Output the [x, y] coordinate of the center of the cell containing the given text.  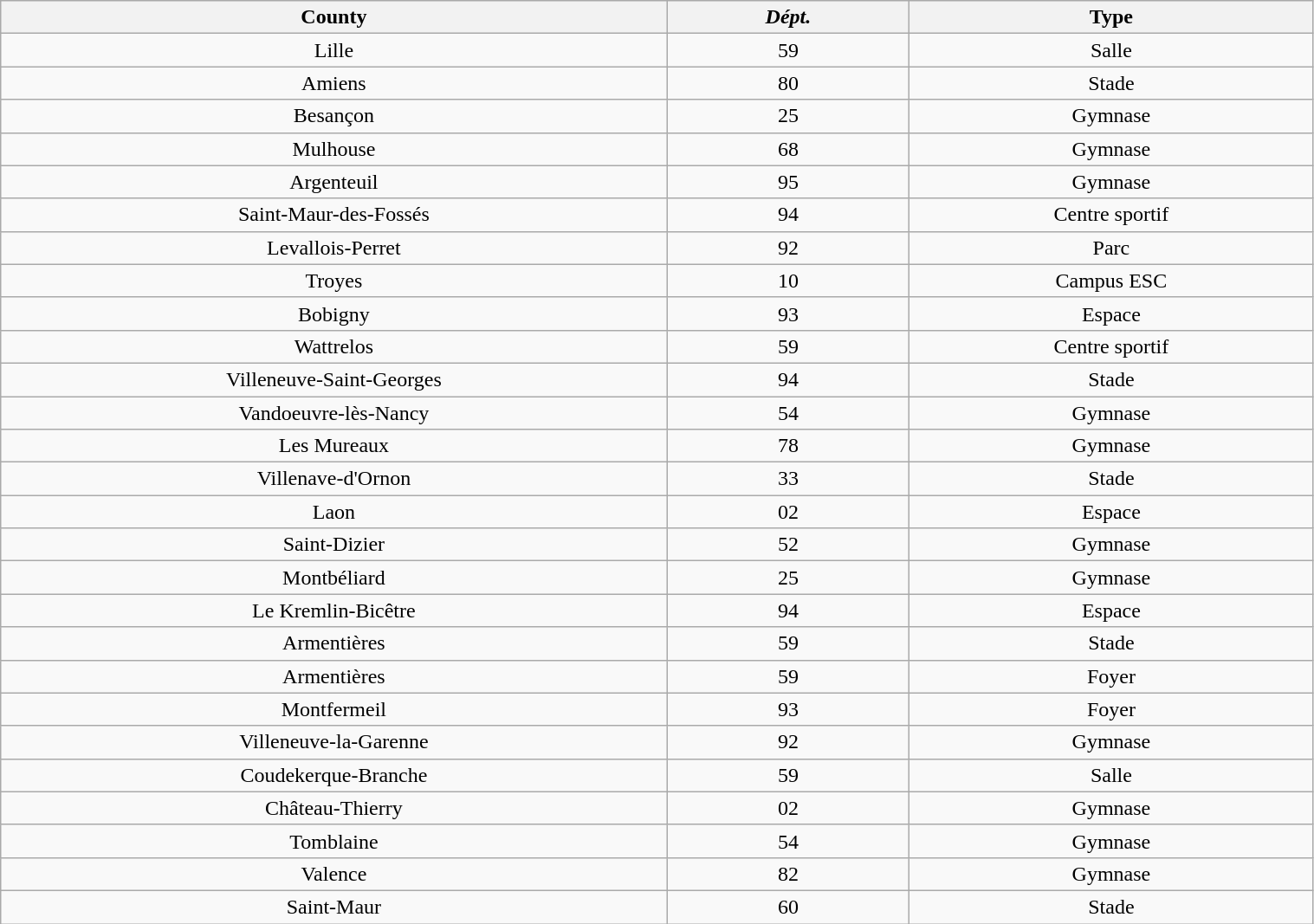
Villeneuve-la-Garenne [334, 742]
Type [1111, 17]
Besançon [334, 116]
Château-Thierry [334, 808]
Coudekerque-Branche [334, 775]
10 [788, 281]
95 [788, 182]
County [334, 17]
Villeneuve-Saint-Georges [334, 379]
Laon [334, 512]
Lille [334, 50]
Saint-Maur [334, 907]
Troyes [334, 281]
Tomblaine [334, 841]
Valence [334, 874]
Amiens [334, 83]
Dépt. [788, 17]
Mulhouse [334, 149]
78 [788, 446]
Montbéliard [334, 578]
Villenave-d'Ornon [334, 479]
Les Mureaux [334, 446]
Argenteuil [334, 182]
68 [788, 149]
60 [788, 907]
Montfermeil [334, 709]
Le Kremlin-Bicêtre [334, 611]
Parc [1111, 248]
82 [788, 874]
Saint-Maur-des-Fossés [334, 215]
80 [788, 83]
Vandoeuvre-lès-Nancy [334, 413]
Bobigny [334, 313]
Levallois-Perret [334, 248]
52 [788, 545]
Wattrelos [334, 346]
Campus ESC [1111, 281]
33 [788, 479]
Saint-Dizier [334, 545]
